Capture the cell that displays the provided text and extract its [x, y] central coordinate. 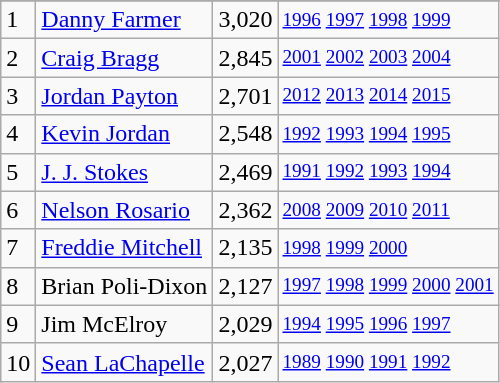
1994 1995 1996 1997 [388, 324]
4 [18, 134]
2,548 [246, 134]
Danny Farmer [124, 20]
Kevin Jordan [124, 134]
5 [18, 172]
8 [18, 286]
7 [18, 248]
1998 1999 2000 [388, 248]
J. J. Stokes [124, 172]
Jordan Payton [124, 96]
1996 1997 1998 1999 [388, 20]
1997 1998 1999 2000 2001 [388, 286]
Sean LaChapelle [124, 362]
2,362 [246, 210]
2,701 [246, 96]
3,020 [246, 20]
1989 1990 1991 1992 [388, 362]
Freddie Mitchell [124, 248]
9 [18, 324]
1991 1992 1993 1994 [388, 172]
2,027 [246, 362]
1 [18, 20]
Craig Bragg [124, 58]
Jim McElroy [124, 324]
2,127 [246, 286]
2012 2013 2014 2015 [388, 96]
3 [18, 96]
2,029 [246, 324]
2,845 [246, 58]
2008 2009 2010 2011 [388, 210]
2,469 [246, 172]
Brian Poli-Dixon [124, 286]
2001 2002 2003 2004 [388, 58]
6 [18, 210]
2 [18, 58]
10 [18, 362]
2,135 [246, 248]
Nelson Rosario [124, 210]
1992 1993 1994 1995 [388, 134]
